Detect which cell encompasses the target text, then output its (x, y) center coordinate. 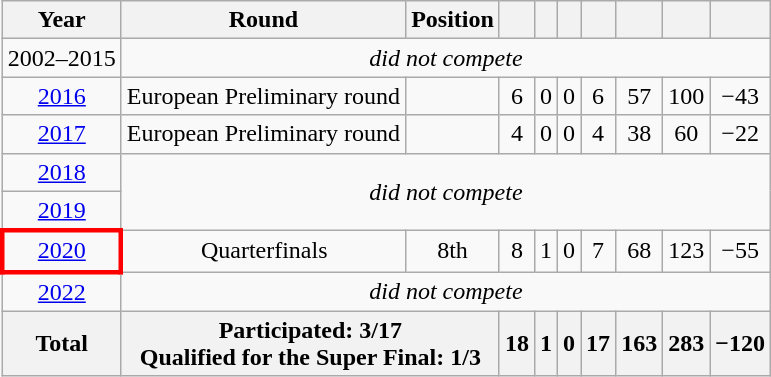
2018 (62, 172)
Year (62, 20)
2022 (62, 292)
−120 (740, 344)
7 (598, 252)
2020 (62, 252)
60 (686, 134)
283 (686, 344)
17 (598, 344)
Total (62, 344)
8 (516, 252)
18 (516, 344)
Participated: 3/17Qualified for the Super Final: 1/3 (310, 344)
123 (686, 252)
163 (640, 344)
Quarterfinals (263, 252)
−22 (740, 134)
2017 (62, 134)
2002–2015 (62, 58)
8th (453, 252)
2019 (62, 211)
2016 (62, 96)
68 (640, 252)
100 (686, 96)
Position (453, 20)
38 (640, 134)
Round (263, 20)
−43 (740, 96)
−55 (740, 252)
57 (640, 96)
